Identify which cell holds the provided text, then report its (X, Y) central coordinate. 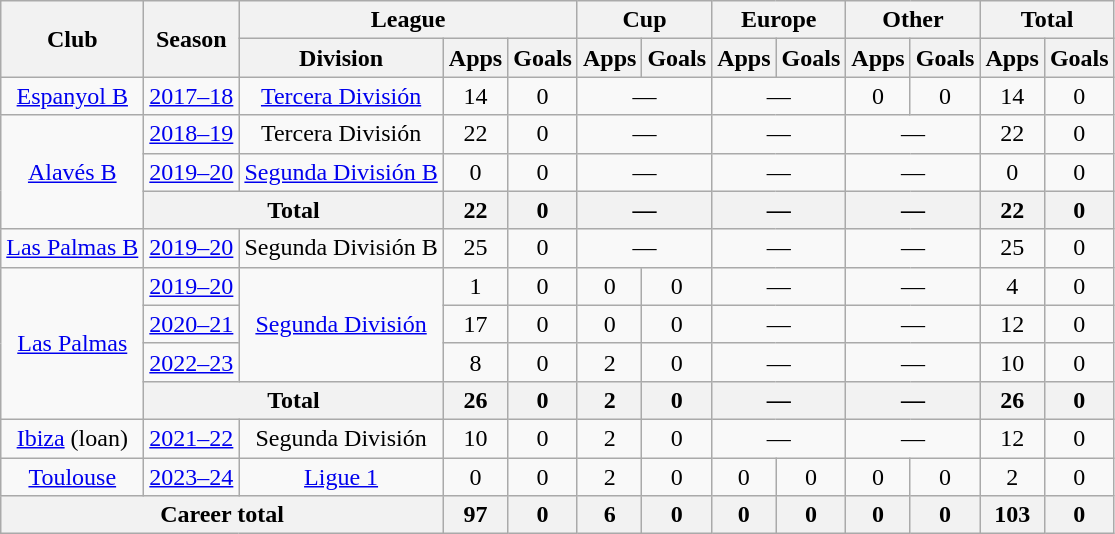
Division (341, 58)
Toulouse (72, 477)
8 (475, 362)
Las Palmas B (72, 248)
2022–23 (192, 362)
6 (609, 515)
Cup (644, 20)
Europe (779, 20)
Career total (222, 515)
2020–21 (192, 324)
Club (72, 39)
103 (1012, 515)
Espanyol B (72, 96)
2018–19 (192, 134)
4 (1012, 286)
Ibiza (loan) (72, 438)
League (408, 20)
2021–22 (192, 438)
Alavés B (72, 172)
Ligue 1 (341, 477)
1 (475, 286)
Las Palmas (72, 343)
2017–18 (192, 96)
17 (475, 324)
Other (913, 20)
Season (192, 39)
2023–24 (192, 477)
97 (475, 515)
